Extract the [X, Y] coordinate from the center of the cell holding the provided text.  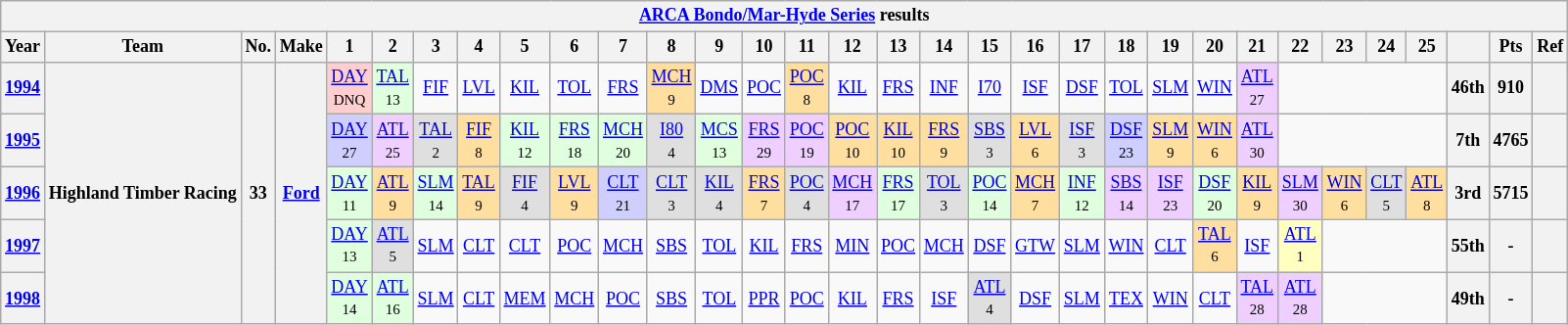
10 [764, 47]
9 [719, 47]
FIF [436, 88]
No. [258, 47]
25 [1427, 47]
7th [1468, 141]
3rd [1468, 193]
49th [1468, 299]
ATL8 [1427, 193]
ATL16 [392, 299]
ARCA Bondo/Mar-Hyde Series results [785, 16]
INF [944, 88]
1 [349, 47]
8 [671, 47]
5 [525, 47]
TAL6 [1216, 246]
SBS14 [1126, 193]
24 [1386, 47]
MCH9 [671, 88]
20 [1216, 47]
TAL9 [479, 193]
17 [1082, 47]
Team [143, 47]
ATL28 [1300, 299]
ATL5 [392, 246]
18 [1126, 47]
I70 [990, 88]
CLT3 [671, 193]
2 [392, 47]
MEM [525, 299]
21 [1257, 47]
13 [899, 47]
14 [944, 47]
INF12 [1082, 193]
FRS17 [899, 193]
22 [1300, 47]
SLM30 [1300, 193]
MCH7 [1036, 193]
23 [1345, 47]
LVL6 [1036, 141]
KIL9 [1257, 193]
KIL10 [899, 141]
PPR [764, 299]
CLT21 [623, 193]
FRS18 [575, 141]
TOL3 [944, 193]
Ford [301, 193]
1998 [23, 299]
TAL13 [392, 88]
33 [258, 193]
5715 [1511, 193]
ATL1 [1300, 246]
Year [23, 47]
SLM9 [1171, 141]
1997 [23, 246]
KIL4 [719, 193]
11 [807, 47]
FRS7 [764, 193]
DAY13 [349, 246]
ISF3 [1082, 141]
FIF4 [525, 193]
MCS13 [719, 141]
19 [1171, 47]
FRS9 [944, 141]
55th [1468, 246]
15 [990, 47]
DMS [719, 88]
910 [1511, 88]
Highland Timber Racing [143, 193]
3 [436, 47]
POC10 [853, 141]
POC19 [807, 141]
46th [1468, 88]
DAY27 [349, 141]
CLT5 [1386, 193]
ISF23 [1171, 193]
Pts [1511, 47]
I804 [671, 141]
ATL30 [1257, 141]
ATL27 [1257, 88]
MCH17 [853, 193]
POC4 [807, 193]
ATL25 [392, 141]
16 [1036, 47]
1995 [23, 141]
TEX [1126, 299]
4 [479, 47]
1994 [23, 88]
MCH20 [623, 141]
ATL9 [392, 193]
1996 [23, 193]
SBS3 [990, 141]
POC8 [807, 88]
12 [853, 47]
DSF20 [1216, 193]
DAYDNQ [349, 88]
DAY14 [349, 299]
MIN [853, 246]
TAL2 [436, 141]
Make [301, 47]
ATL4 [990, 299]
SLM14 [436, 193]
7 [623, 47]
Ref [1550, 47]
KIL12 [525, 141]
GTW [1036, 246]
DAY11 [349, 193]
FRS29 [764, 141]
LVL [479, 88]
DSF23 [1126, 141]
POC14 [990, 193]
LVL9 [575, 193]
6 [575, 47]
FIF8 [479, 141]
4765 [1511, 141]
TAL28 [1257, 299]
